Search for the cell housing the specified text and yield its (x, y) center coordinate. 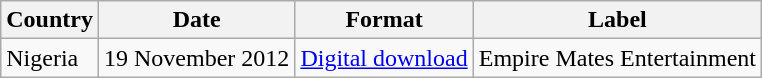
Date (196, 20)
Nigeria (50, 58)
19 November 2012 (196, 58)
Digital download (384, 58)
Empire Mates Entertainment (617, 58)
Country (50, 20)
Format (384, 20)
Label (617, 20)
